Return the [x, y] coordinate for the center point of the cell that contains the specified text.  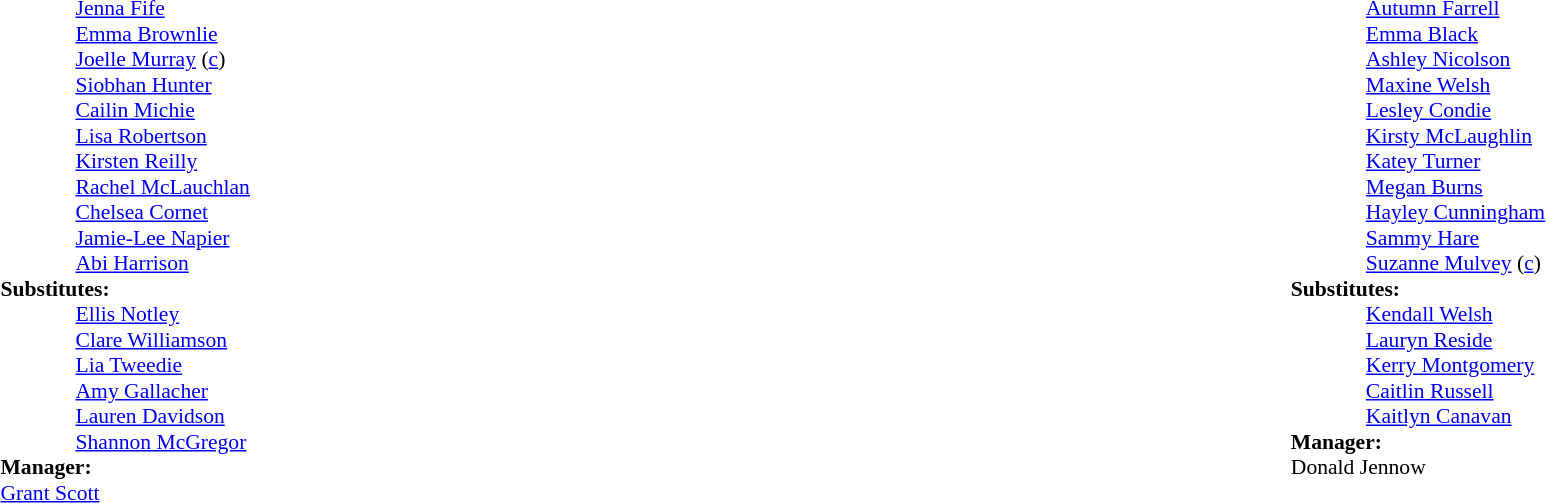
Rachel McLauchlan [163, 187]
Hayley Cunningham [1456, 213]
Kendall Welsh [1456, 315]
Caitlin Russell [1456, 391]
Shannon McGregor [163, 442]
Kaitlyn Canavan [1456, 417]
Lauryn Reside [1456, 340]
Ashley Nicolson [1456, 59]
Jamie-Lee Napier [163, 238]
Cailin Michie [163, 111]
Donald Jennow [1418, 467]
Clare Williamson [163, 340]
Siobhan Hunter [163, 85]
Emma Black [1456, 34]
Abi Harrison [163, 263]
Kirsten Reilly [163, 161]
Lesley Condie [1456, 111]
Maxine Welsh [1456, 85]
Lia Tweedie [163, 365]
Kirsty McLaughlin [1456, 136]
Emma Brownlie [163, 34]
Sammy Hare [1456, 238]
Suzanne Mulvey (c) [1456, 263]
Amy Gallacher [163, 391]
Katey Turner [1456, 161]
Megan Burns [1456, 187]
Lauren Davidson [163, 417]
Joelle Murray (c) [163, 59]
Chelsea Cornet [163, 213]
Ellis Notley [163, 315]
Kerry Montgomery [1456, 365]
Lisa Robertson [163, 136]
